From the cell containing the given text, extract its center point as (X, Y) coordinate. 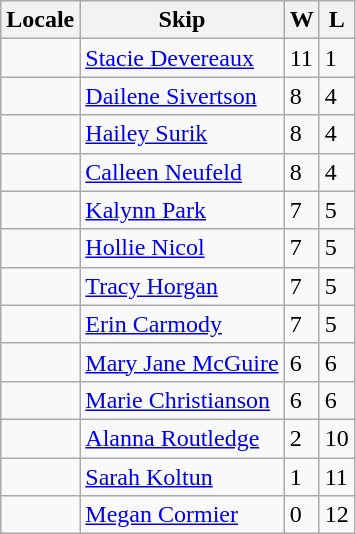
Tracy Horgan (182, 286)
Locale (40, 20)
Kalynn Park (182, 210)
Skip (182, 20)
Dailene Sivertson (182, 96)
L (336, 20)
0 (302, 515)
Marie Christianson (182, 400)
Megan Cormier (182, 515)
2 (302, 438)
Alanna Routledge (182, 438)
Hailey Surik (182, 134)
Sarah Koltun (182, 477)
Mary Jane McGuire (182, 362)
Hollie Nicol (182, 248)
10 (336, 438)
Stacie Devereaux (182, 58)
12 (336, 515)
Erin Carmody (182, 324)
Calleen Neufeld (182, 172)
W (302, 20)
